Extract the [x, y] coordinate from the center of the cell holding the provided text.  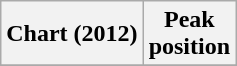
Chart (2012) [72, 34]
Peakposition [189, 34]
